Pinpoint the cell where the given text exists, returning its (X, Y) midpoint coordinate. 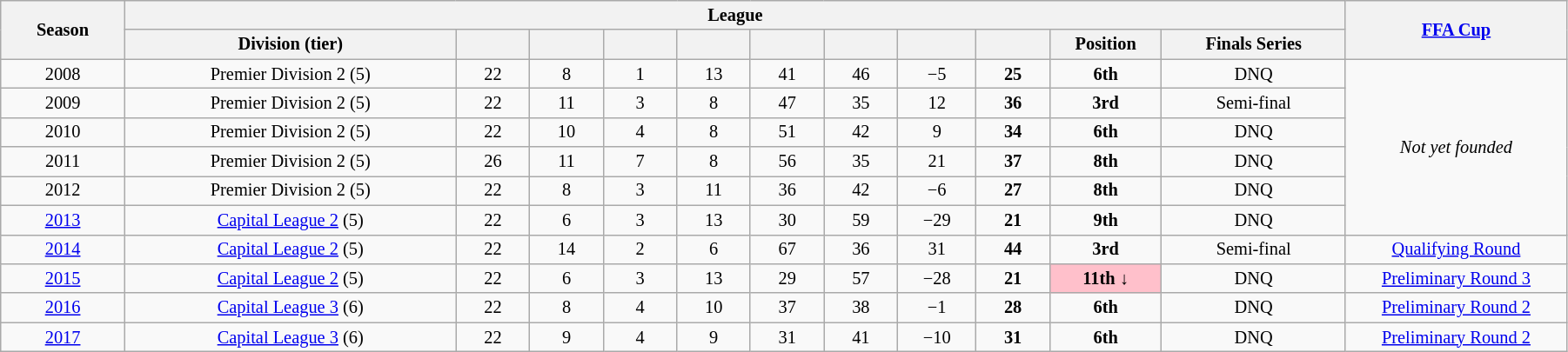
59 (861, 220)
2011 (63, 162)
Preliminary Round 3 (1456, 278)
Qualifying Round (1456, 249)
1 (640, 74)
25 (1013, 74)
38 (861, 308)
Division (tier) (291, 44)
47 (787, 103)
2015 (63, 278)
44 (1013, 249)
28 (1013, 308)
−10 (937, 337)
League (734, 15)
−28 (937, 278)
Season (63, 30)
−29 (937, 220)
9th (1105, 220)
11th ↓ (1105, 278)
2014 (63, 249)
51 (787, 132)
FFA Cup (1456, 30)
29 (787, 278)
2012 (63, 190)
−1 (937, 308)
2013 (63, 220)
2010 (63, 132)
34 (1013, 132)
46 (861, 74)
2016 (63, 308)
27 (1013, 190)
14 (567, 249)
Finals Series (1254, 44)
−5 (937, 74)
2008 (63, 74)
56 (787, 162)
2017 (63, 337)
26 (493, 162)
Not yet founded (1456, 147)
12 (937, 103)
7 (640, 162)
−6 (937, 190)
67 (787, 249)
Position (1105, 44)
30 (787, 220)
57 (861, 278)
2 (640, 249)
2009 (63, 103)
